From the cell containing the given text, extract its center point as (x, y) coordinate. 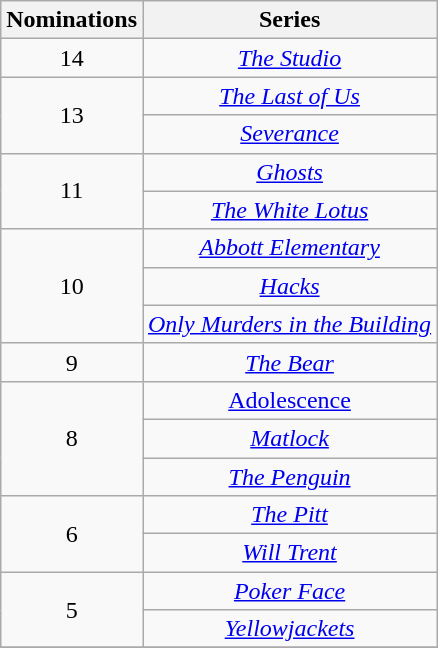
Series (289, 20)
10 (72, 286)
The Last of Us (289, 96)
Ghosts (289, 172)
Yellowjackets (289, 629)
13 (72, 115)
Matlock (289, 438)
The Penguin (289, 477)
The Studio (289, 58)
11 (72, 191)
Severance (289, 134)
Nominations (72, 20)
6 (72, 534)
Abbott Elementary (289, 248)
Poker Face (289, 591)
Adolescence (289, 400)
The White Lotus (289, 210)
9 (72, 362)
Only Murders in the Building (289, 324)
8 (72, 438)
5 (72, 610)
Hacks (289, 286)
The Bear (289, 362)
The Pitt (289, 515)
Will Trent (289, 553)
14 (72, 58)
